For the text-containing cell, return its midpoint in [X, Y] coordinate format. 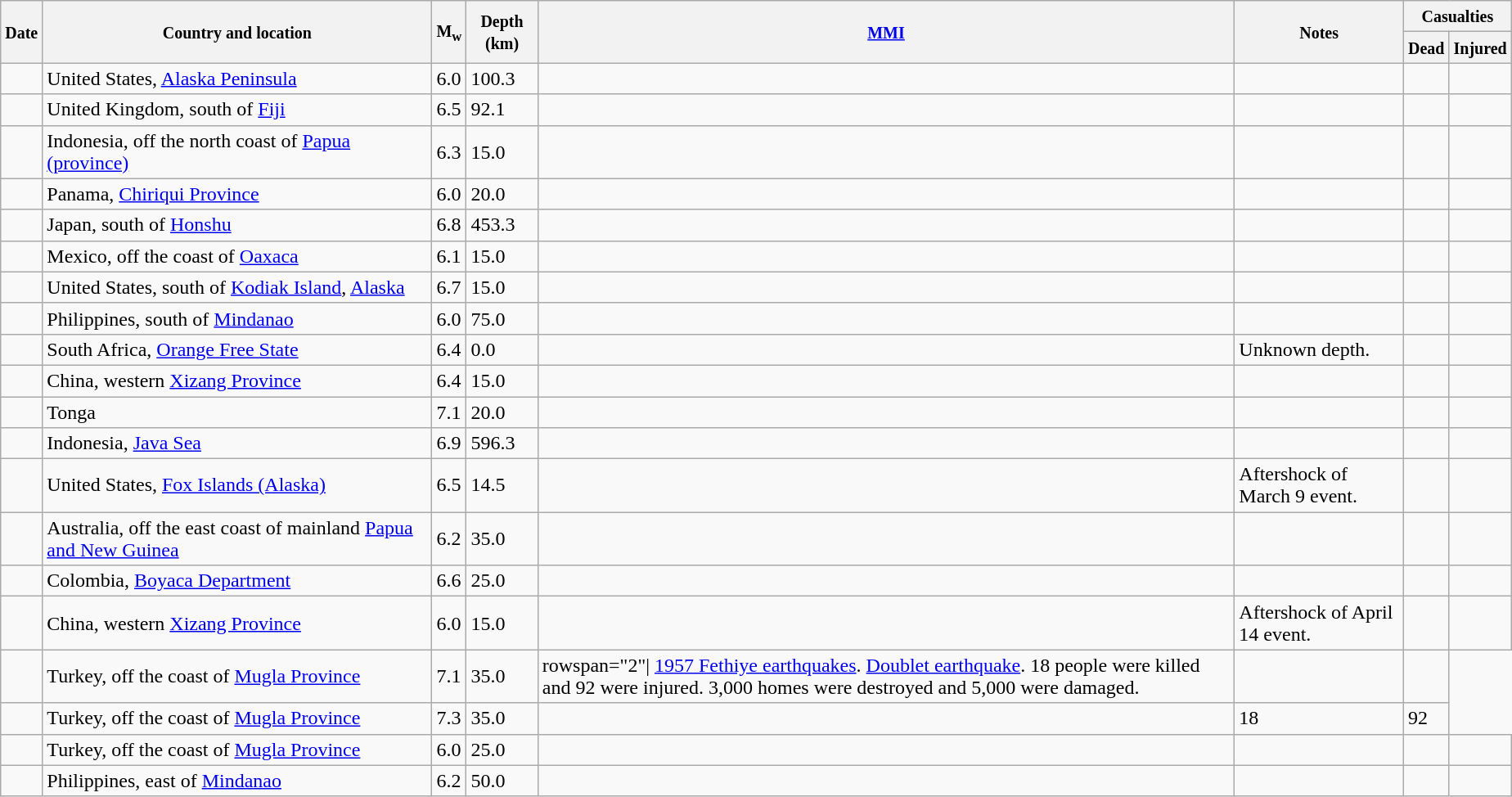
92 [1426, 718]
6.7 [449, 287]
Mexico, off the coast of Oaxaca [237, 256]
Philippines, south of Mindanao [237, 318]
Mw [449, 32]
United States, south of Kodiak Island, Alaska [237, 287]
Tonga [237, 412]
596.3 [502, 444]
Colombia, Boyaca Department [237, 581]
0.0 [502, 349]
United States, Alaska Peninsula [237, 79]
100.3 [502, 79]
6.3 [449, 152]
18 [1319, 718]
7.3 [449, 718]
Casualties [1457, 16]
6.1 [449, 256]
Unknown depth. [1319, 349]
75.0 [502, 318]
6.9 [449, 444]
6.8 [449, 225]
Notes [1319, 32]
Injured [1480, 47]
14.5 [502, 486]
Panama, Chiriqui Province [237, 194]
Country and location [237, 32]
Depth (km) [502, 32]
Date [21, 32]
92.1 [502, 110]
Australia, off the east coast of mainland Papua and New Guinea [237, 538]
MMI [886, 32]
United States, Fox Islands (Alaska) [237, 486]
Indonesia, off the north coast of Papua (province) [237, 152]
6.6 [449, 581]
South Africa, Orange Free State [237, 349]
Philippines, east of Mindanao [237, 781]
Aftershock of April 14 event. [1319, 624]
Aftershock of March 9 event. [1319, 486]
Indonesia, Java Sea [237, 444]
453.3 [502, 225]
United Kingdom, south of Fiji [237, 110]
Japan, south of Honshu [237, 225]
Dead [1426, 47]
50.0 [502, 781]
